Determine the [X, Y] coordinate at the center of the cell enclosing the given text.  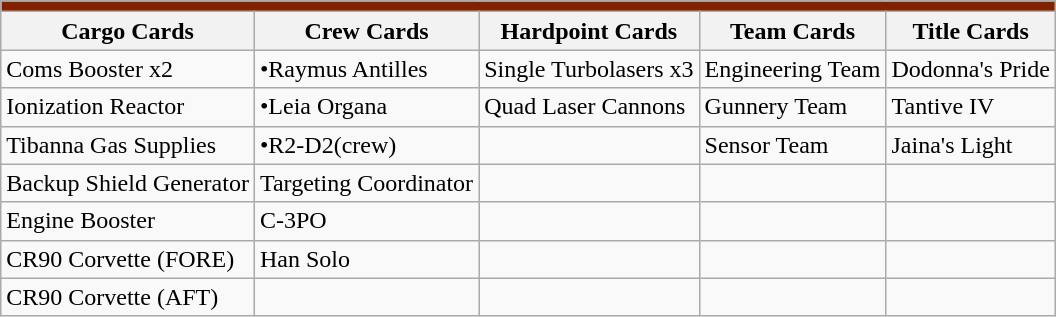
Ionization Reactor [128, 107]
Tibanna Gas Supplies [128, 145]
Coms Booster x2 [128, 69]
C-3PO [366, 221]
Single Turbolasers x3 [589, 69]
Targeting Coordinator [366, 183]
CR90 Corvette (FORE) [128, 259]
Engine Booster [128, 221]
Sensor Team [792, 145]
•Leia Organa [366, 107]
Dodonna's Pride [970, 69]
•Raymus Antilles [366, 69]
Tantive IV [970, 107]
Hardpoint Cards [589, 31]
Han Solo [366, 259]
Backup Shield Generator [128, 183]
Crew Cards [366, 31]
Quad Laser Cannons [589, 107]
Jaina's Light [970, 145]
•R2-D2(crew) [366, 145]
Engineering Team [792, 69]
Cargo Cards [128, 31]
Team Cards [792, 31]
Gunnery Team [792, 107]
Title Cards [970, 31]
CR90 Corvette (AFT) [128, 297]
